Detect which cell encompasses the target text, then output its (x, y) center coordinate. 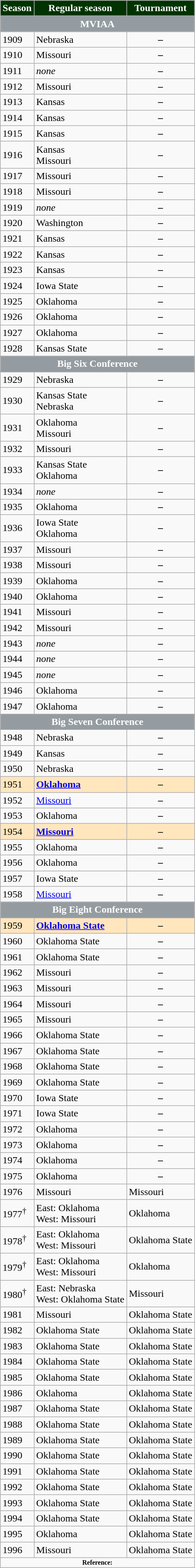
1968 (17, 1067)
1991 (17, 1471)
1956 (17, 863)
1934 (17, 491)
1961 (17, 957)
Season (17, 8)
Iowa StateOklahoma (80, 529)
1913 (17, 102)
1948 (17, 737)
1977† (17, 1213)
1974 (17, 1160)
1937 (17, 550)
1929 (17, 380)
1986 (17, 1393)
1995 (17, 1534)
Big Eight Conference (97, 910)
1989 (17, 1440)
1946 (17, 690)
1936 (17, 529)
1933 (17, 470)
1960 (17, 941)
1943 (17, 643)
1957 (17, 878)
1945 (17, 675)
1981 (17, 1315)
1973 (17, 1145)
1975 (17, 1176)
1949 (17, 753)
1922 (17, 254)
1932 (17, 449)
Reference: (97, 1563)
1928 (17, 348)
OklahomaMissouri (80, 427)
1912 (17, 86)
1982 (17, 1330)
1930 (17, 401)
Kansas StateNebraska (80, 401)
1918 (17, 191)
1972 (17, 1129)
1921 (17, 239)
1951 (17, 785)
1993 (17, 1503)
1917 (17, 176)
1978† (17, 1240)
1952 (17, 800)
1939 (17, 581)
1944 (17, 659)
1969 (17, 1082)
Kansas State (80, 348)
1962 (17, 972)
1992 (17, 1487)
1976 (17, 1192)
1994 (17, 1518)
1909 (17, 40)
1971 (17, 1114)
Big Six Conference (97, 364)
1984 (17, 1362)
East: NebraskaWest: Oklahoma State (80, 1293)
MVIAA (97, 24)
1920 (17, 223)
1996 (17, 1550)
KansasMissouri (80, 155)
1954 (17, 832)
1911 (17, 71)
Tournament (160, 8)
1959 (17, 925)
1970 (17, 1098)
1988 (17, 1424)
1931 (17, 427)
1966 (17, 1035)
1914 (17, 118)
1964 (17, 1004)
1938 (17, 565)
1950 (17, 769)
1947 (17, 706)
1924 (17, 286)
1942 (17, 628)
1915 (17, 133)
1923 (17, 270)
1990 (17, 1456)
1927 (17, 333)
1925 (17, 301)
1980† (17, 1293)
1985 (17, 1377)
1953 (17, 816)
1983 (17, 1346)
1941 (17, 612)
1987 (17, 1409)
1965 (17, 1020)
1910 (17, 55)
1963 (17, 988)
Kansas StateOklahoma (80, 470)
Regular season (80, 8)
1935 (17, 507)
Big Seven Conference (97, 722)
1967 (17, 1051)
1958 (17, 894)
1919 (17, 207)
1940 (17, 596)
Washington (80, 223)
1926 (17, 317)
1916 (17, 155)
1979† (17, 1266)
1955 (17, 847)
